Identify which cell holds the provided text, then report its [x, y] central coordinate. 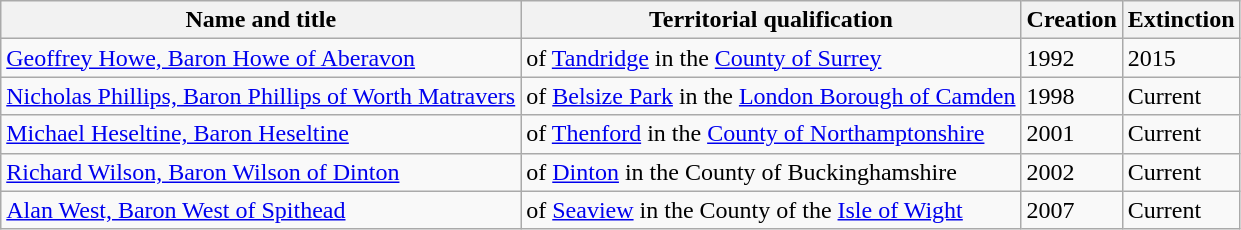
1998 [1072, 96]
Creation [1072, 20]
Alan West, Baron West of Spithead [261, 210]
Richard Wilson, Baron Wilson of Dinton [261, 172]
of Belsize Park in the London Borough of Camden [771, 96]
Geoffrey Howe, Baron Howe of Aberavon [261, 58]
Extinction [1181, 20]
of Thenford in the County of Northamptonshire [771, 134]
2015 [1181, 58]
of Seaview in the County of the Isle of Wight [771, 210]
2007 [1072, 210]
of Dinton in the County of Buckinghamshire [771, 172]
2002 [1072, 172]
1992 [1072, 58]
of Tandridge in the County of Surrey [771, 58]
Territorial qualification [771, 20]
2001 [1072, 134]
Name and title [261, 20]
Michael Heseltine, Baron Heseltine [261, 134]
Nicholas Phillips, Baron Phillips of Worth Matravers [261, 96]
